Provide the [x, y] coordinate of the cell's center where the given text is located.  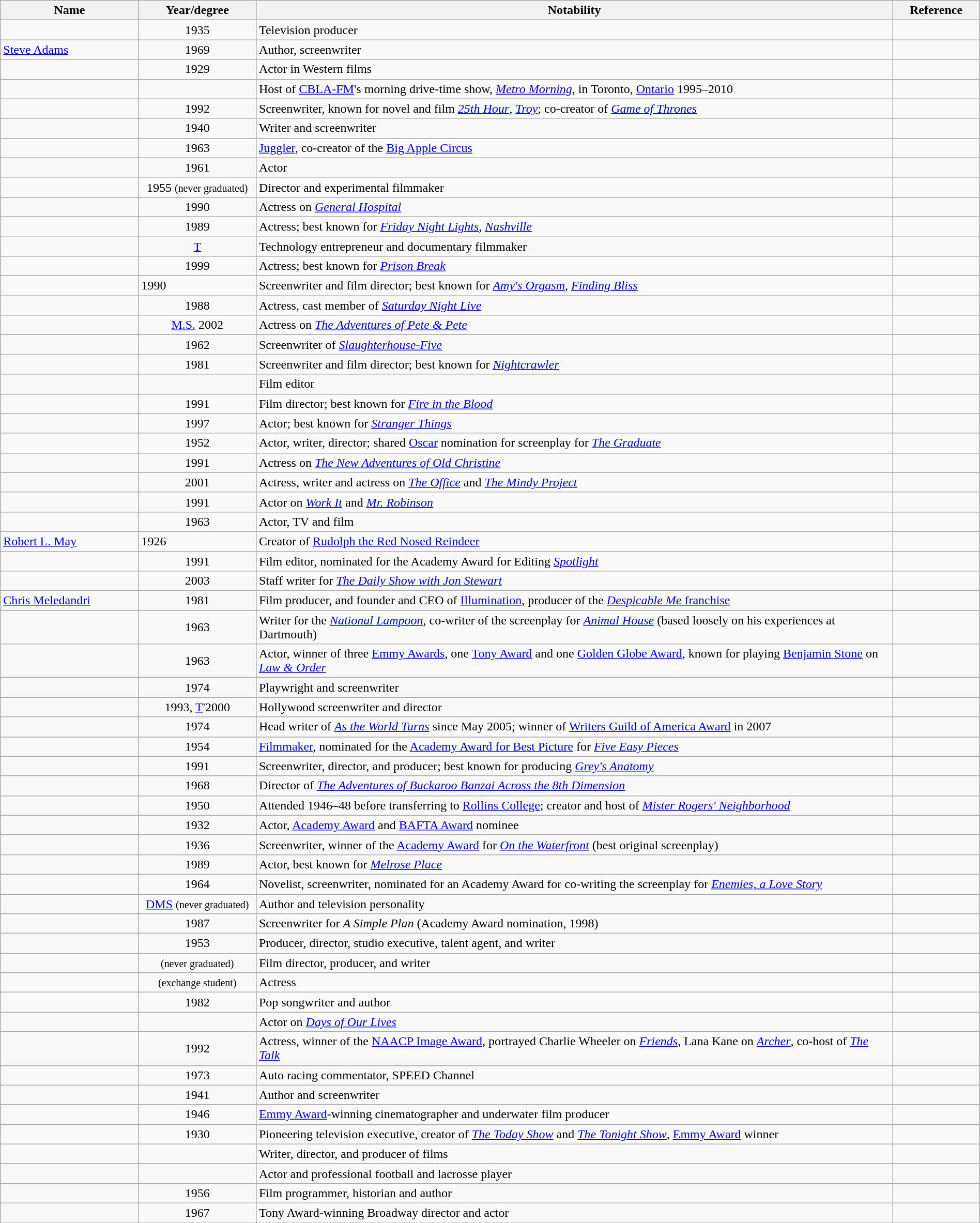
Producer, director, studio executive, talent agent, and writer [574, 943]
Director of The Adventures of Buckaroo Banzai Across the 8th Dimension [574, 786]
Actor and professional football and lacrosse player [574, 1173]
Pop songwriter and author [574, 1002]
Technology entrepreneur and documentary filmmaker [574, 247]
Director and experimental filmmaker [574, 187]
1993, T'2000 [197, 707]
Actress, winner of the NAACP Image Award, portrayed Charlie Wheeler on Friends, Lana Kane on Archer, co-host of The Talk [574, 1048]
Film programmer, historian and author [574, 1193]
Film editor [574, 384]
1950 [197, 805]
1954 [197, 746]
Actor on Days of Our Lives [574, 1022]
Film director, producer, and writer [574, 963]
Chris Meledandri [69, 601]
Actor, writer, director; shared Oscar nomination for screenplay for The Graduate [574, 443]
Screenwriter, known for novel and film 25th Hour, Troy; co-creator of Game of Thrones [574, 109]
1952 [197, 443]
1961 [197, 167]
Attended 1946–48 before transferring to Rollins College; creator and host of Mister Rogers' Neighborhood [574, 805]
1932 [197, 825]
Notability [574, 10]
Actress, writer and actress on The Office and The Mindy Project [574, 482]
1940 [197, 128]
Actor in Western films [574, 69]
Novelist, screenwriter, nominated for an Academy Award for co-writing the screenplay for Enemies, a Love Story [574, 884]
Actress on The New Adventures of Old Christine [574, 463]
Author, screenwriter [574, 50]
(never graduated) [197, 963]
Writer, director, and producer of films [574, 1154]
Actor, winner of three Emmy Awards, one Tony Award and one Golden Globe Award, known for playing Benjamin Stone on Law & Order [574, 661]
Actor; best known for Stranger Things [574, 423]
Actor [574, 167]
Writer and screenwriter [574, 128]
Screenwriter, director, and producer; best known for producing Grey's Anatomy [574, 766]
Filmmaker, nominated for the Academy Award for Best Picture for Five Easy Pieces [574, 746]
Auto racing commentator, SPEED Channel [574, 1075]
Film producer, and founder and CEO of Illumination, producer of the Despicable Me franchise [574, 601]
1956 [197, 1193]
Pioneering television executive, creator of The Today Show and The Tonight Show, Emmy Award winner [574, 1134]
Staff writer for The Daily Show with Jon Stewart [574, 581]
Actress on General Hospital [574, 207]
1953 [197, 943]
Actor, best known for Melrose Place [574, 864]
1930 [197, 1134]
Television producer [574, 30]
1973 [197, 1075]
1999 [197, 266]
Host of CBLA-FM's morning drive-time show, Metro Morning, in Toronto, Ontario 1995–2010 [574, 89]
Playwright and screenwriter [574, 687]
Juggler, co-creator of the Big Apple Circus [574, 148]
Film editor, nominated for the Academy Award for Editing Spotlight [574, 561]
Screenwriter and film director; best known for Nightcrawler [574, 364]
1929 [197, 69]
Actress; best known for Friday Night Lights, Nashville [574, 226]
Emmy Award-winning cinematographer and underwater film producer [574, 1114]
Hollywood screenwriter and director [574, 707]
Screenwriter and film director; best known for Amy's Orgasm, Finding Bliss [574, 286]
Author and screenwriter [574, 1095]
Tony Award-winning Broadway director and actor [574, 1213]
1988 [197, 305]
1968 [197, 786]
1969 [197, 50]
Actor, TV and film [574, 522]
1926 [197, 541]
1955 (never graduated) [197, 187]
Screenwriter for A Simple Plan (Academy Award nomination, 1998) [574, 924]
Writer for the National Lampoon, co-writer of the screenplay for Animal House (based loosely on his experiences at Dartmouth) [574, 628]
2003 [197, 581]
Year/degree [197, 10]
Screenwriter, winner of the Academy Award for On the Waterfront (best original screenplay) [574, 845]
1964 [197, 884]
Actor, Academy Award and BAFTA Award nominee [574, 825]
Steve Adams [69, 50]
Actress; best known for Prison Break [574, 266]
Actress [574, 983]
1982 [197, 1002]
Screenwriter of Slaughterhouse-Five [574, 345]
T [197, 247]
DMS (never graduated) [197, 904]
Reference [936, 10]
1946 [197, 1114]
1962 [197, 345]
Actress, cast member of Saturday Night Live [574, 305]
Name [69, 10]
1941 [197, 1095]
Actor on Work It and Mr. Robinson [574, 502]
1935 [197, 30]
Author and television personality [574, 904]
Actress on The Adventures of Pete & Pete [574, 325]
1936 [197, 845]
1987 [197, 924]
M.S. 2002 [197, 325]
1967 [197, 1213]
2001 [197, 482]
Creator of Rudolph the Red Nosed Reindeer [574, 541]
Film director; best known for Fire in the Blood [574, 404]
1997 [197, 423]
(exchange student) [197, 983]
Head writer of As the World Turns since May 2005; winner of Writers Guild of America Award in 2007 [574, 727]
Robert L. May [69, 541]
